From the cell containing the given text, extract its center point as (X, Y) coordinate. 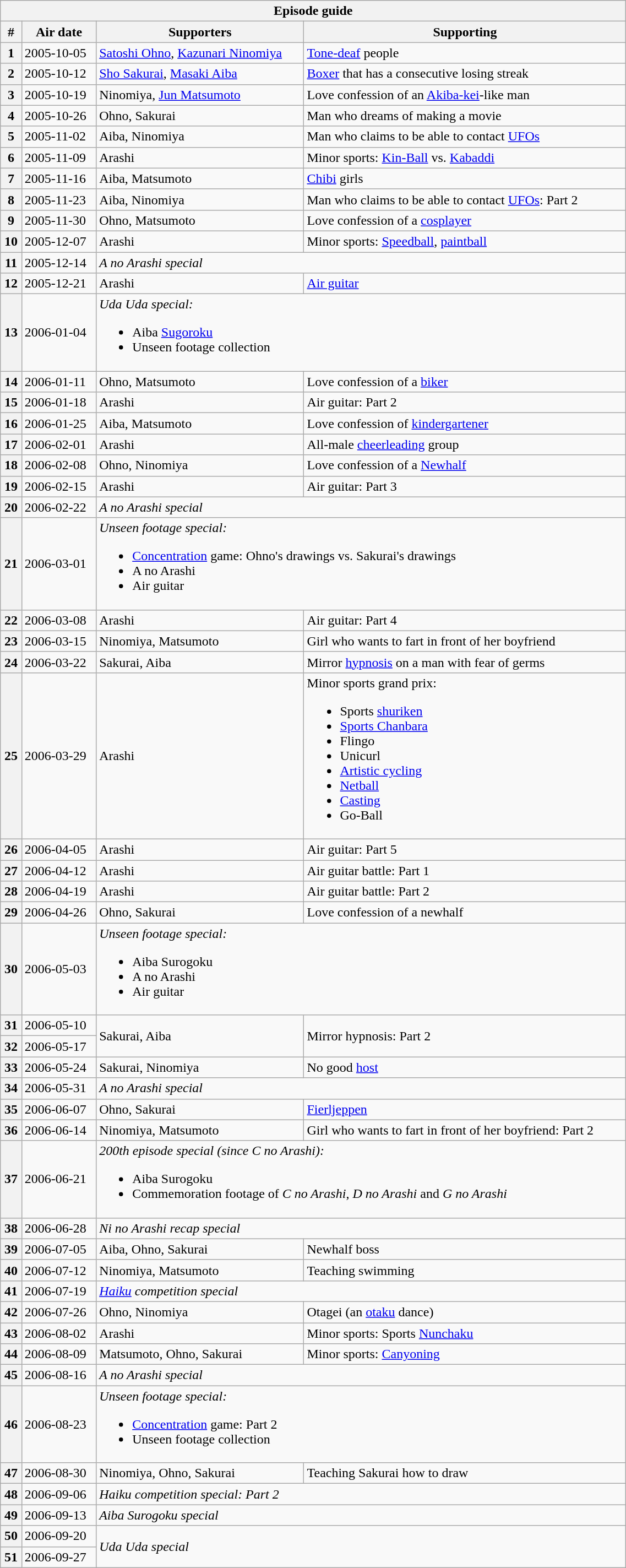
34 (11, 1088)
9 (11, 220)
41 (11, 1291)
2005-11-09 (58, 158)
2006-09-20 (58, 1536)
2006-05-24 (58, 1067)
50 (11, 1536)
Supporters (200, 32)
31 (11, 1026)
39 (11, 1249)
40 (11, 1270)
Love confession of a Newhalf (465, 465)
2006-08-09 (58, 1354)
Mirror hypnosis on a man with fear of germs (465, 662)
2006-05-31 (58, 1088)
2006-02-22 (58, 507)
2005-10-12 (58, 74)
Uda Uda special (361, 1547)
Air guitar battle: Part 1 (465, 871)
5 (11, 137)
2006-01-11 (58, 382)
Episode guide (313, 11)
2006-04-05 (58, 849)
37 (11, 1179)
2006-04-12 (58, 871)
21 (11, 564)
Minor sports: Canyoning (465, 1354)
2006-05-03 (58, 969)
45 (11, 1375)
Tone-deaf people (465, 53)
Chibi girls (465, 178)
29 (11, 913)
Love confession of kindergartener (465, 424)
2006-02-01 (58, 444)
Air guitar (465, 284)
7 (11, 178)
2005-11-16 (58, 178)
2005-10-26 (58, 116)
Girl who wants to fart in front of her boyfriend: Part 2 (465, 1130)
Love confession of a newhalf (465, 913)
43 (11, 1333)
Ninomiya, Jun Matsumoto (200, 95)
17 (11, 444)
2006-07-26 (58, 1312)
Supporting (465, 32)
19 (11, 486)
Love confession of a biker (465, 382)
48 (11, 1494)
15 (11, 403)
Minor sports grand prix:Sports shurikenSports ChanbaraFlingoUnicurlArtistic cyclingNetballCastingGo-Ball (465, 756)
2006-08-30 (58, 1473)
20 (11, 507)
32 (11, 1046)
Teaching swimming (465, 1270)
Sakurai, Ninomiya (200, 1067)
2006-05-17 (58, 1046)
2006-01-18 (58, 403)
2005-11-30 (58, 220)
2006-06-28 (58, 1228)
36 (11, 1130)
Haiku competition special (361, 1291)
Minor sports: Sports Nunchaku (465, 1333)
27 (11, 871)
Boxer that has a consecutive losing streak (465, 74)
2006-03-29 (58, 756)
Air guitar: Part 4 (465, 620)
Unseen footage special:Concentration game: Ohno's drawings vs. Sakurai's drawingsA no ArashiAir guitar (361, 564)
11 (11, 263)
Air guitar: Part 5 (465, 849)
26 (11, 849)
Unseen footage special:Aiba SurogokuA no ArashiAir guitar (361, 969)
2006-03-01 (58, 564)
Newhalf boss (465, 1249)
Minor sports: Speedball, paintball (465, 241)
14 (11, 382)
6 (11, 158)
2006-07-19 (58, 1291)
2006-06-07 (58, 1109)
Minor sports: Kin-Ball vs. Kabaddi (465, 158)
2006-09-27 (58, 1557)
Air guitar battle: Part 2 (465, 892)
18 (11, 465)
Ni no Arashi recap special (361, 1228)
2006-04-19 (58, 892)
Teaching Sakurai how to draw (465, 1473)
Air guitar: Part 3 (465, 486)
2006-06-14 (58, 1130)
46 (11, 1424)
2006-02-15 (58, 486)
2006-07-12 (58, 1270)
28 (11, 892)
2005-10-19 (58, 95)
2005-11-23 (58, 199)
8 (11, 199)
25 (11, 756)
23 (11, 641)
35 (11, 1109)
2005-12-14 (58, 263)
2006-07-05 (58, 1249)
10 (11, 241)
# (11, 32)
47 (11, 1473)
2006-09-13 (58, 1515)
Mirror hypnosis: Part 2 (465, 1036)
49 (11, 1515)
Uda Uda special:Aiba SugorokuUnseen footage collection (361, 333)
30 (11, 969)
38 (11, 1228)
2006-08-23 (58, 1424)
2006-04-26 (58, 913)
Man who dreams of making a movie (465, 116)
Love confession of a cosplayer (465, 220)
2006-06-21 (58, 1179)
2006-05-10 (58, 1026)
Aiba, Ohno, Sakurai (200, 1249)
Man who claims to be able to contact UFOs: Part 2 (465, 199)
Man who claims to be able to contact UFOs (465, 137)
No good host (465, 1067)
24 (11, 662)
13 (11, 333)
3 (11, 95)
Sho Sakurai, Masaki Aiba (200, 74)
Girl who wants to fart in front of her boyfriend (465, 641)
2006-03-22 (58, 662)
42 (11, 1312)
All-male cheerleading group (465, 444)
2005-12-21 (58, 284)
2005-11-02 (58, 137)
2006-01-25 (58, 424)
2006-02-08 (58, 465)
2006-08-02 (58, 1333)
2006-03-15 (58, 641)
Matsumoto, Ohno, Sakurai (200, 1354)
2006-03-08 (58, 620)
1 (11, 53)
Air date (58, 32)
Haiku competition special: Part 2 (361, 1494)
Otagei (an otaku dance) (465, 1312)
33 (11, 1067)
Satoshi Ohno, Kazunari Ninomiya (200, 53)
Ninomiya, Ohno, Sakurai (200, 1473)
16 (11, 424)
Unseen footage special:Concentration game: Part 2Unseen footage collection (361, 1424)
2 (11, 74)
Fierljeppen (465, 1109)
Aiba Surogoku special (361, 1515)
2005-10-05 (58, 53)
Air guitar: Part 2 (465, 403)
2006-01-04 (58, 333)
12 (11, 284)
22 (11, 620)
200th episode special (since C no Arashi):Aiba SurogokuCommemoration footage of C no Arashi, D no Arashi and G no Arashi (361, 1179)
4 (11, 116)
2006-08-16 (58, 1375)
2005-12-07 (58, 241)
2006-09-06 (58, 1494)
Love confession of an Akiba-kei-like man (465, 95)
44 (11, 1354)
51 (11, 1557)
